Scan for the cell matching the given text and deliver its (x, y) coordinate at center. 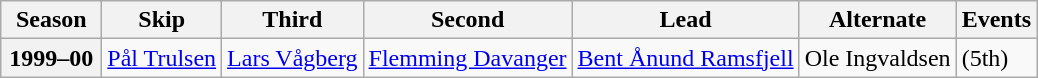
Alternate (878, 20)
Events (996, 20)
Bent Ånund Ramsfjell (686, 58)
Third (292, 20)
Skip (162, 20)
Second (468, 20)
Pål Trulsen (162, 58)
Lars Vågberg (292, 58)
Season (52, 20)
Flemming Davanger (468, 58)
(5th) (996, 58)
Lead (686, 20)
Ole Ingvaldsen (878, 58)
1999–00 (52, 58)
